Provide the (x, y) coordinate of the cell's center where the given text is located.  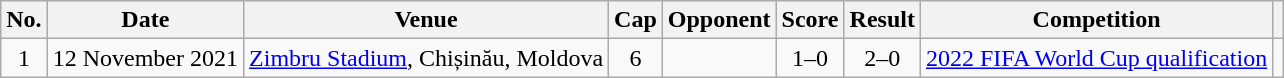
12 November 2021 (145, 58)
Result (882, 20)
Zimbru Stadium, Chișinău, Moldova (426, 58)
1 (24, 58)
Score (810, 20)
Competition (1096, 20)
2022 FIFA World Cup qualification (1096, 58)
Venue (426, 20)
Cap (636, 20)
6 (636, 58)
No. (24, 20)
Opponent (719, 20)
2–0 (882, 58)
Date (145, 20)
1–0 (810, 58)
